From the cell containing the given text, extract its center point as (x, y) coordinate. 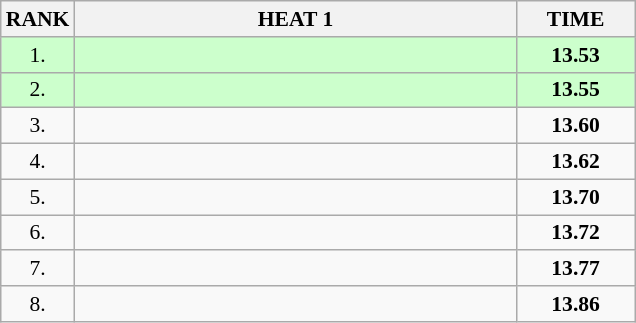
13.77 (576, 269)
4. (38, 162)
6. (38, 233)
7. (38, 269)
8. (38, 304)
13.62 (576, 162)
13.70 (576, 197)
13.60 (576, 126)
TIME (576, 19)
13.53 (576, 55)
5. (38, 197)
3. (38, 126)
13.55 (576, 90)
13.72 (576, 233)
1. (38, 55)
RANK (38, 19)
13.86 (576, 304)
2. (38, 90)
HEAT 1 (295, 19)
